Capture the cell that displays the provided text and extract its [X, Y] central coordinate. 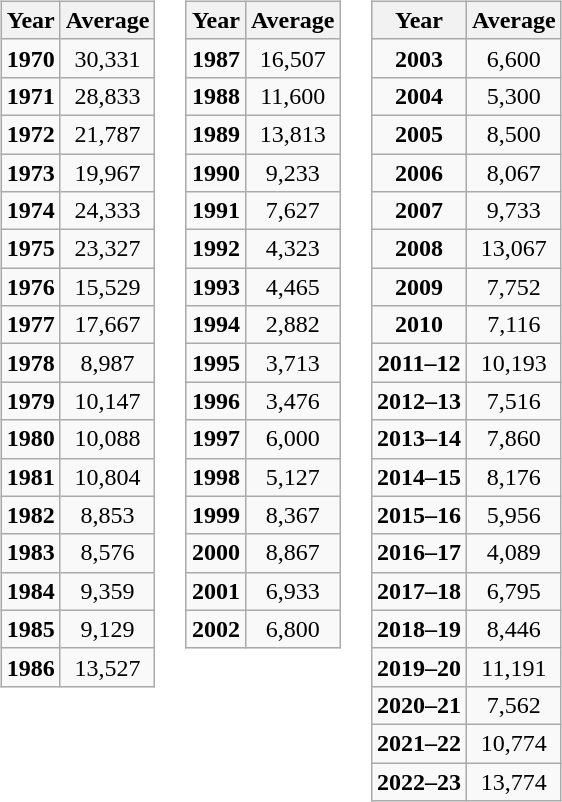
2008 [420, 249]
1984 [30, 591]
1993 [216, 287]
1995 [216, 363]
24,333 [108, 211]
1982 [30, 515]
8,367 [292, 515]
2007 [420, 211]
10,804 [108, 477]
2001 [216, 591]
1976 [30, 287]
1992 [216, 249]
1988 [216, 96]
1971 [30, 96]
1991 [216, 211]
8,446 [514, 629]
8,867 [292, 553]
8,067 [514, 173]
23,327 [108, 249]
28,833 [108, 96]
7,752 [514, 287]
1970 [30, 58]
30,331 [108, 58]
13,527 [108, 667]
1981 [30, 477]
16,507 [292, 58]
2022–23 [420, 781]
9,233 [292, 173]
17,667 [108, 325]
7,116 [514, 325]
2021–22 [420, 743]
5,956 [514, 515]
7,516 [514, 401]
7,860 [514, 439]
2005 [420, 134]
1998 [216, 477]
2006 [420, 173]
8,500 [514, 134]
2012–13 [420, 401]
2,882 [292, 325]
2011–12 [420, 363]
11,191 [514, 667]
2015–16 [420, 515]
4,323 [292, 249]
6,600 [514, 58]
2020–21 [420, 705]
4,465 [292, 287]
1999 [216, 515]
1985 [30, 629]
1987 [216, 58]
1996 [216, 401]
7,627 [292, 211]
10,147 [108, 401]
2009 [420, 287]
19,967 [108, 173]
15,529 [108, 287]
1978 [30, 363]
1974 [30, 211]
6,795 [514, 591]
2000 [216, 553]
6,000 [292, 439]
10,774 [514, 743]
13,067 [514, 249]
6,800 [292, 629]
1997 [216, 439]
1972 [30, 134]
1986 [30, 667]
7,562 [514, 705]
1979 [30, 401]
3,713 [292, 363]
1980 [30, 439]
9,129 [108, 629]
1975 [30, 249]
2019–20 [420, 667]
8,987 [108, 363]
1983 [30, 553]
1977 [30, 325]
1989 [216, 134]
13,813 [292, 134]
1990 [216, 173]
9,733 [514, 211]
2002 [216, 629]
2014–15 [420, 477]
2017–18 [420, 591]
13,774 [514, 781]
2016–17 [420, 553]
8,176 [514, 477]
21,787 [108, 134]
3,476 [292, 401]
6,933 [292, 591]
4,089 [514, 553]
2010 [420, 325]
5,300 [514, 96]
2018–19 [420, 629]
11,600 [292, 96]
10,088 [108, 439]
9,359 [108, 591]
1994 [216, 325]
5,127 [292, 477]
10,193 [514, 363]
2013–14 [420, 439]
8,576 [108, 553]
8,853 [108, 515]
2003 [420, 58]
1973 [30, 173]
2004 [420, 96]
